From the cell containing the given text, extract its center point as (x, y) coordinate. 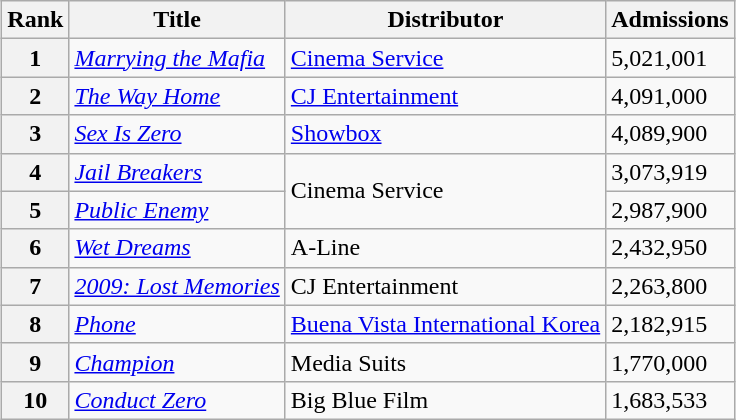
2,987,900 (670, 210)
2,432,950 (670, 248)
1,770,000 (670, 362)
Public Enemy (177, 210)
6 (36, 248)
Buena Vista International Korea (445, 324)
4,091,000 (670, 96)
2,182,915 (670, 324)
Sex Is Zero (177, 134)
2 (36, 96)
Conduct Zero (177, 400)
Admissions (670, 20)
2,263,800 (670, 286)
Champion (177, 362)
7 (36, 286)
5 (36, 210)
The Way Home (177, 96)
5,021,001 (670, 58)
Marrying the Mafia (177, 58)
1,683,533 (670, 400)
A-Line (445, 248)
8 (36, 324)
10 (36, 400)
Rank (36, 20)
Wet Dreams (177, 248)
1 (36, 58)
2009: Lost Memories (177, 286)
Big Blue Film (445, 400)
3,073,919 (670, 172)
Jail Breakers (177, 172)
9 (36, 362)
4 (36, 172)
Media Suits (445, 362)
Showbox (445, 134)
Distributor (445, 20)
Title (177, 20)
4,089,900 (670, 134)
Phone (177, 324)
3 (36, 134)
